Determine the (X, Y) coordinate at the center of the cell enclosing the given text.  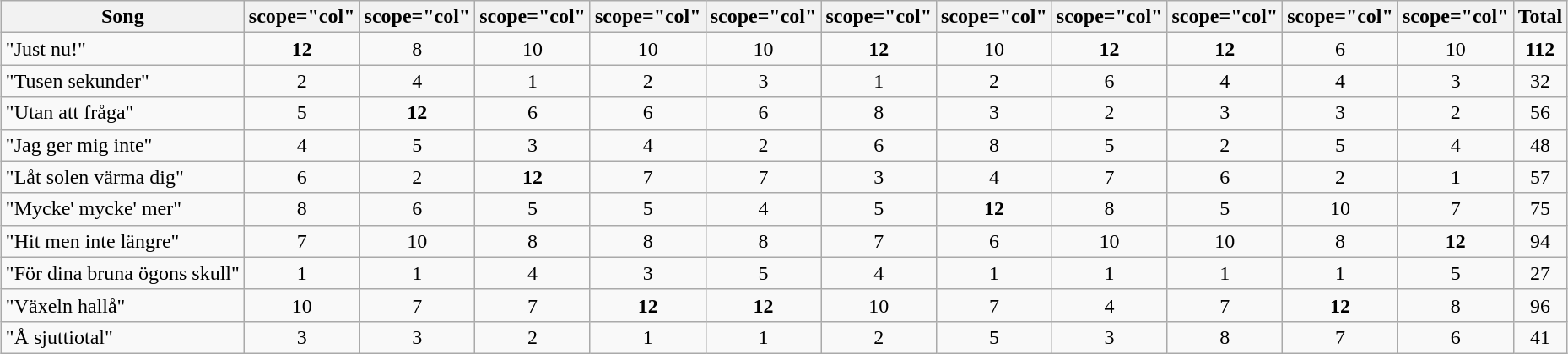
"Å sjuttiotal" (122, 337)
96 (1540, 305)
"Just nu!" (122, 49)
"Hit men inte längre" (122, 241)
94 (1540, 241)
41 (1540, 337)
"Växeln hallå" (122, 305)
56 (1540, 113)
"För dina bruna ögons skull" (122, 273)
"Jag ger mig inte" (122, 145)
75 (1540, 209)
Total (1540, 17)
32 (1540, 81)
57 (1540, 177)
"Låt solen värma dig" (122, 177)
48 (1540, 145)
"Tusen sekunder" (122, 81)
Song (122, 17)
112 (1540, 49)
"Mycke' mycke' mer" (122, 209)
27 (1540, 273)
"Utan att fråga" (122, 113)
